Identify which cell holds the provided text, then report its [X, Y] central coordinate. 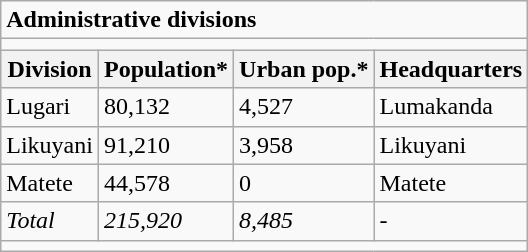
8,485 [304, 221]
- [451, 221]
Administrative divisions [264, 20]
215,920 [166, 221]
Urban pop.* [304, 69]
3,958 [304, 145]
Headquarters [451, 69]
0 [304, 183]
Total [50, 221]
4,527 [304, 107]
Lumakanda [451, 107]
44,578 [166, 183]
Division [50, 69]
80,132 [166, 107]
91,210 [166, 145]
Population* [166, 69]
Lugari [50, 107]
